Capture the cell that displays the provided text and extract its (X, Y) central coordinate. 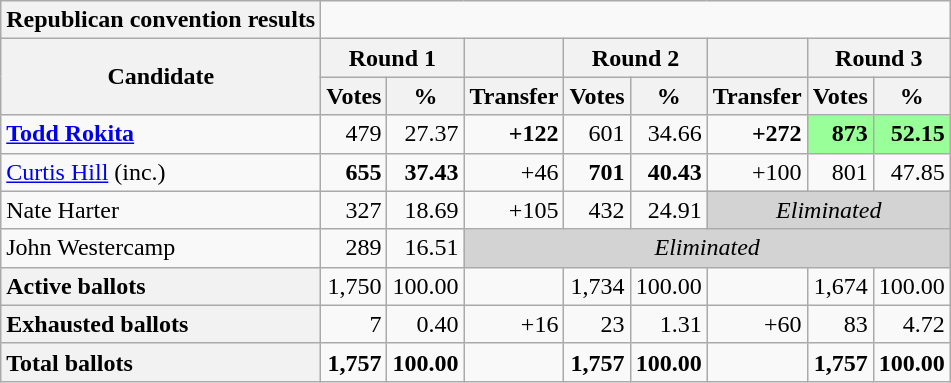
+122 (514, 134)
327 (354, 210)
Todd Rokita (161, 134)
18.69 (426, 210)
Active ballots (161, 286)
Total ballots (161, 362)
Exhausted ballots (161, 324)
289 (354, 248)
1.31 (668, 324)
+100 (757, 172)
7 (354, 324)
701 (597, 172)
24.91 (668, 210)
1,674 (840, 286)
16.51 (426, 248)
40.43 (668, 172)
83 (840, 324)
37.43 (426, 172)
655 (354, 172)
+105 (514, 210)
52.15 (912, 134)
Curtis Hill (inc.) (161, 172)
801 (840, 172)
432 (597, 210)
23 (597, 324)
+16 (514, 324)
+46 (514, 172)
John Westercamp (161, 248)
Round 2 (636, 58)
+272 (757, 134)
Nate Harter (161, 210)
Round 3 (878, 58)
4.72 (912, 324)
34.66 (668, 134)
1,734 (597, 286)
Candidate (161, 77)
Republican convention results (161, 20)
47.85 (912, 172)
+60 (757, 324)
873 (840, 134)
27.37 (426, 134)
601 (597, 134)
479 (354, 134)
0.40 (426, 324)
Round 1 (392, 58)
1,750 (354, 286)
